Return the [X, Y] coordinate for the center point of the cell that contains the specified text.  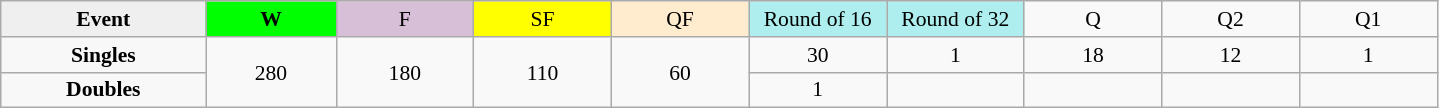
F [405, 19]
30 [818, 55]
Round of 16 [818, 19]
W [271, 19]
Singles [104, 55]
Q [1093, 19]
60 [680, 72]
12 [1231, 55]
Doubles [104, 90]
Round of 32 [955, 19]
280 [271, 72]
SF [543, 19]
QF [680, 19]
18 [1093, 55]
Event [104, 19]
Q1 [1368, 19]
Q2 [1231, 19]
180 [405, 72]
110 [543, 72]
